Provide the [X, Y] coordinate of the cell's center where the given text is located.  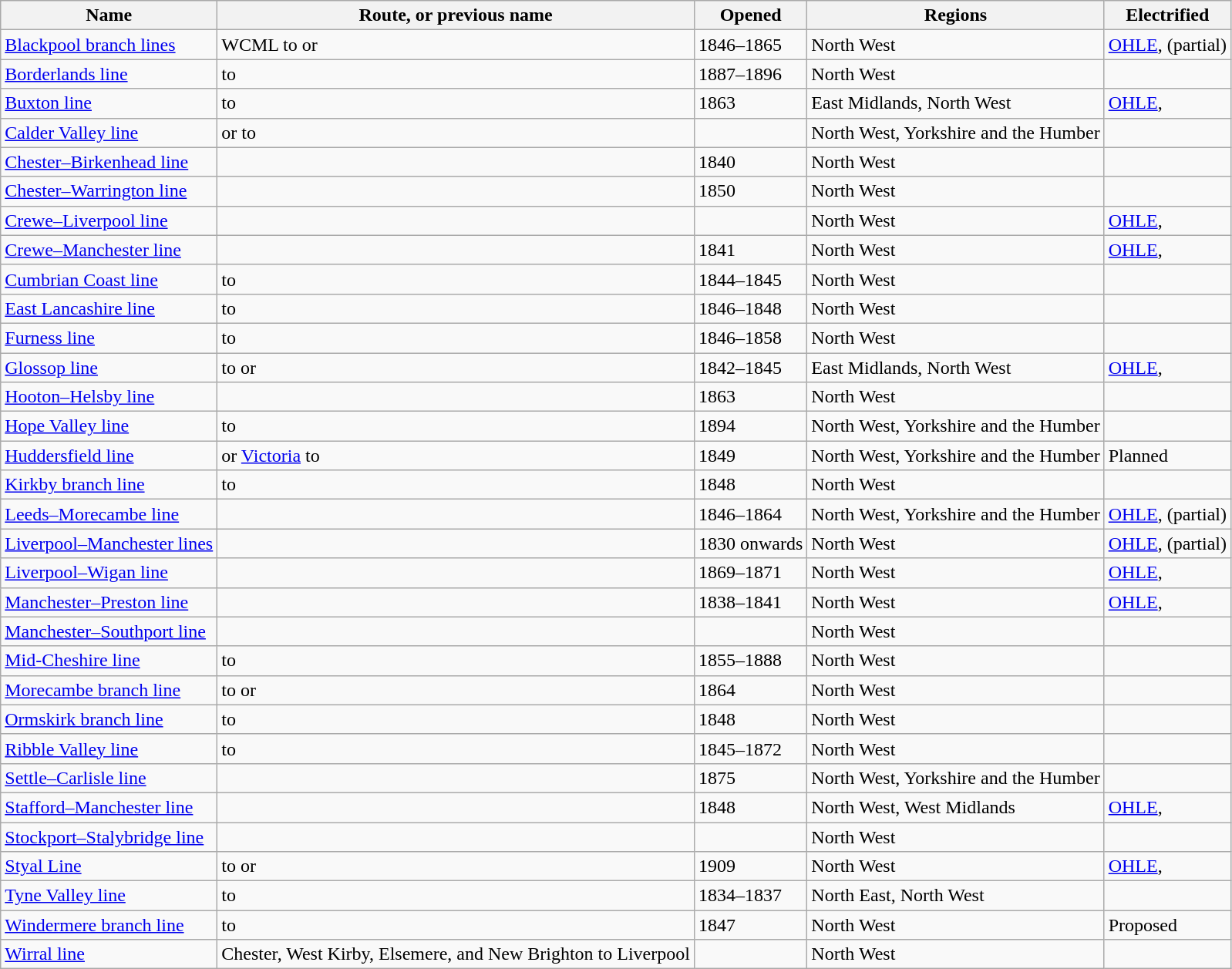
Planned [1167, 456]
Regions [956, 15]
Chester–Warrington line [109, 191]
Chester–Birkenhead line [109, 162]
Hope Valley line [109, 426]
Morecambe branch line [109, 690]
1844–1845 [750, 279]
Electrified [1167, 15]
1846–1865 [750, 45]
or Victoria to [456, 456]
Liverpool–Manchester lines [109, 543]
Manchester–Preston line [109, 602]
1855–1888 [750, 661]
1894 [750, 426]
1875 [750, 778]
1840 [750, 162]
Buxton line [109, 103]
1830 onwards [750, 543]
Styal Line [109, 866]
North East, North West [956, 896]
1846–1858 [750, 338]
1847 [750, 925]
Huddersfield line [109, 456]
Windermere branch line [109, 925]
Glossop line [109, 368]
East Lancashire line [109, 308]
Opened [750, 15]
Ribble Valley line [109, 749]
Settle–Carlisle line [109, 778]
1834–1837 [750, 896]
Wirral line [109, 954]
WCML to or [456, 45]
Kirkby branch line [109, 485]
1845–1872 [750, 749]
1842–1845 [750, 368]
1864 [750, 690]
Stockport–Stalybridge line [109, 836]
Route, or previous name [456, 15]
1887–1896 [750, 74]
Borderlands line [109, 74]
Name [109, 15]
1869–1871 [750, 573]
Proposed [1167, 925]
Furness line [109, 338]
1846–1864 [750, 514]
1841 [750, 250]
North West, West Midlands [956, 807]
Crewe–Manchester line [109, 250]
Tyne Valley line [109, 896]
Cumbrian Coast line [109, 279]
Leeds–Morecambe line [109, 514]
Blackpool branch lines [109, 45]
1850 [750, 191]
Crewe–Liverpool line [109, 220]
Ormskirk branch line [109, 719]
Manchester–Southport line [109, 631]
1846–1848 [750, 308]
1909 [750, 866]
Chester, West Kirby, Elsemere, and New Brighton to Liverpool [456, 954]
Hooton–Helsby line [109, 397]
or to [456, 133]
1838–1841 [750, 602]
Calder Valley line [109, 133]
Stafford–Manchester line [109, 807]
Liverpool–Wigan line [109, 573]
1849 [750, 456]
Mid-Cheshire line [109, 661]
